Pinpoint the cell where the given text exists, returning its [X, Y] midpoint coordinate. 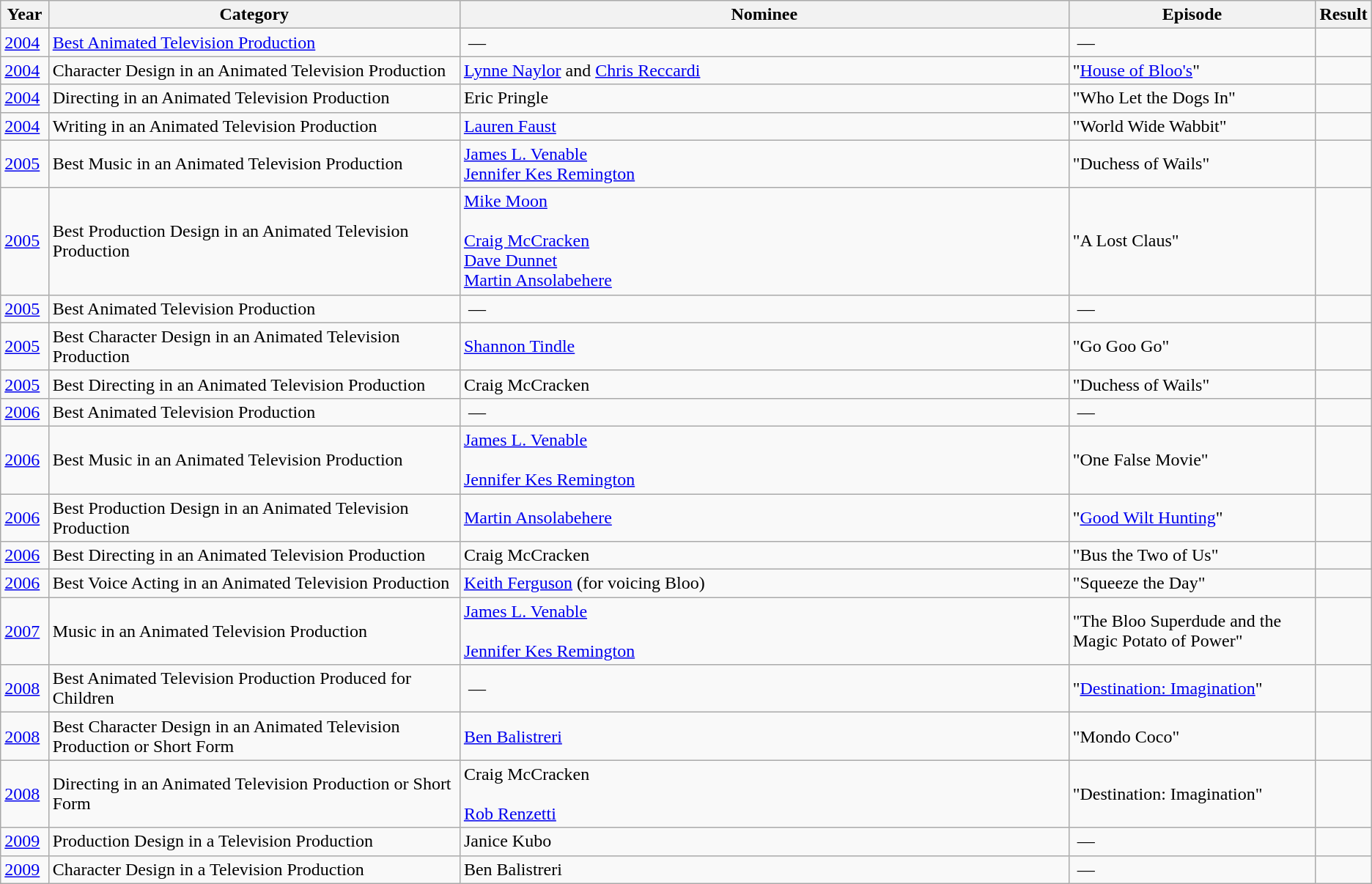
Music in an Animated Television Production [254, 631]
"Mondo Coco" [1192, 736]
Episode [1192, 15]
"Bus the Two of Us" [1192, 556]
"The Bloo Superdude and the Magic Potato of Power" [1192, 631]
Lauren Faust [764, 126]
Best Character Design in an Animated Television Production or Short Form [254, 736]
Year [25, 15]
Best Animated Television Production Produced for Children [254, 689]
Eric Pringle [764, 98]
Janice Kubo [764, 841]
Writing in an Animated Television Production [254, 126]
Directing in an Animated Television Production [254, 98]
"Good Wilt Hunting" [1192, 517]
Martin Ansolabehere [764, 517]
Result [1343, 15]
2007 [25, 631]
"House of Bloo's" [1192, 70]
Best Character Design in an Animated Television Production [254, 346]
"Squeeze the Day" [1192, 583]
Mike MoonCraig McCracken Dave Dunnet Martin Ansolabehere [764, 241]
Nominee [764, 15]
Character Design in an Animated Television Production [254, 70]
Category [254, 15]
Best Voice Acting in an Animated Television Production [254, 583]
"World Wide Wabbit" [1192, 126]
"Go Goo Go" [1192, 346]
Directing in an Animated Television Production or Short Form [254, 794]
"One False Movie" [1192, 460]
Production Design in a Television Production [254, 841]
Craig McCrackenRob Renzetti [764, 794]
"A Lost Claus" [1192, 241]
Character Design in a Television Production [254, 869]
Keith Ferguson (for voicing Bloo) [764, 583]
Shannon Tindle [764, 346]
"Who Let the Dogs In" [1192, 98]
Lynne Naylor and Chris Reccardi [764, 70]
